Output the (x, y) coordinate of the center of the cell containing the given text.  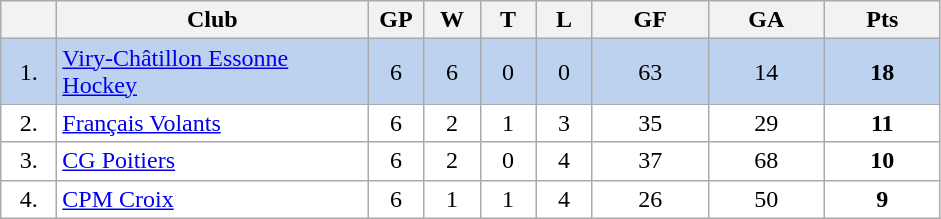
68 (766, 161)
Club (212, 20)
50 (766, 199)
29 (766, 123)
11 (882, 123)
35 (650, 123)
37 (650, 161)
14 (766, 72)
Viry-Châtillon Essonne Hockey (212, 72)
9 (882, 199)
Pts (882, 20)
GF (650, 20)
L (564, 20)
T (508, 20)
W (452, 20)
63 (650, 72)
GA (766, 20)
CG Poitiers (212, 161)
18 (882, 72)
2. (29, 123)
10 (882, 161)
3 (564, 123)
26 (650, 199)
GP (396, 20)
1. (29, 72)
Français Volants (212, 123)
CPM Croix (212, 199)
4. (29, 199)
3. (29, 161)
